Identify which cell holds the provided text, then report its [X, Y] central coordinate. 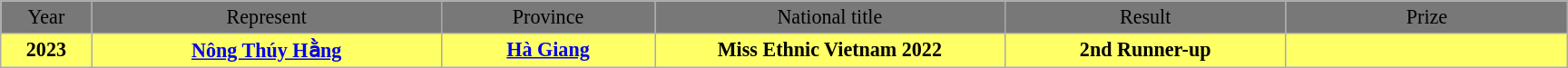
National title [829, 16]
Prize [1426, 16]
Represent [267, 16]
Province [548, 16]
2023 [46, 49]
Year [46, 16]
Nông Thúy Hằng [267, 49]
Result [1145, 16]
2nd Runner-up [1145, 49]
Hà Giang [548, 49]
Miss Ethnic Vietnam 2022 [829, 49]
